Return [X, Y] of the center of cell containing provided text 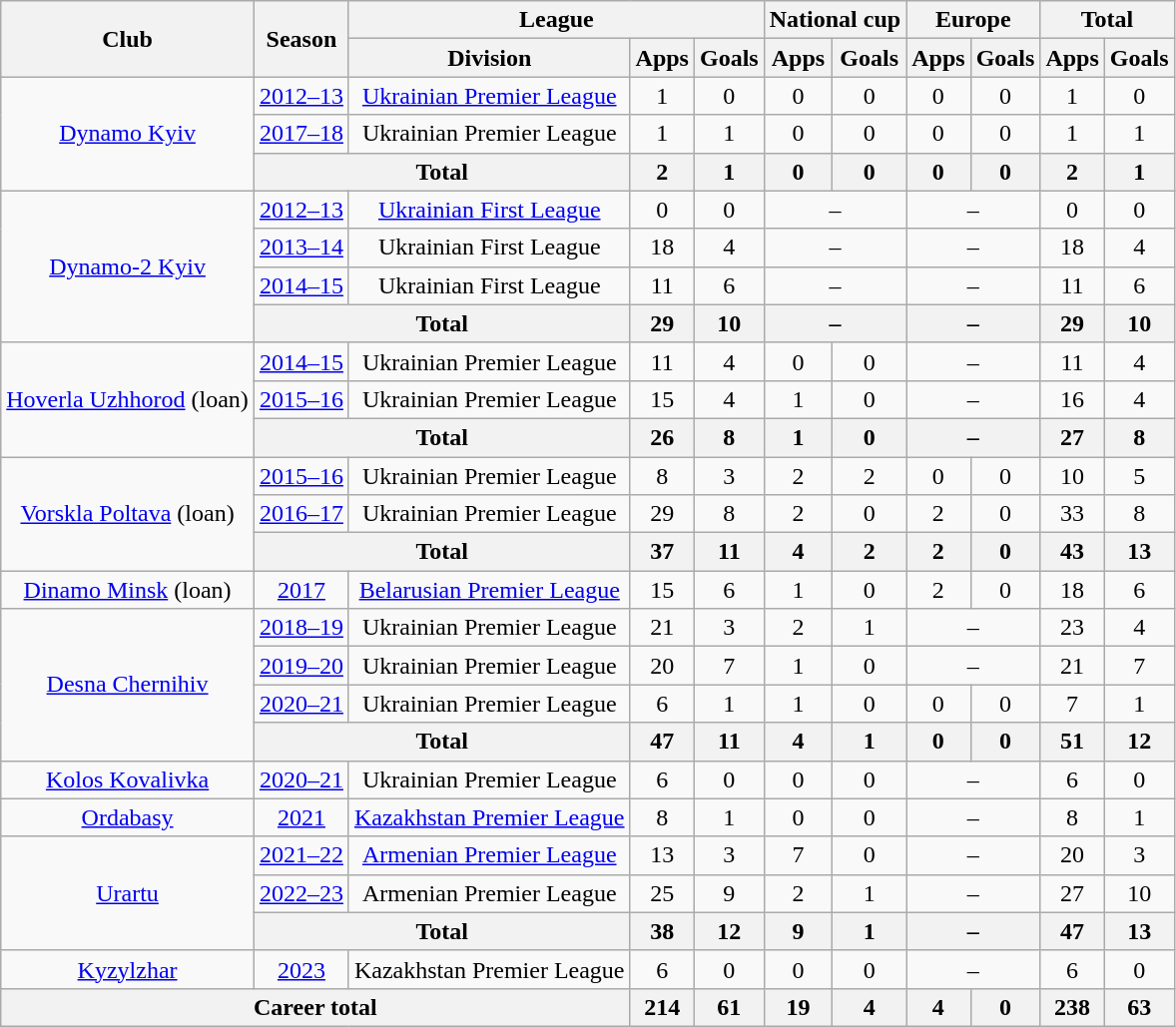
2016–17 [301, 514]
Dinamo Minsk (loan) [128, 590]
2023 [301, 969]
Club [128, 39]
16 [1072, 399]
37 [662, 552]
33 [1072, 514]
51 [1072, 742]
Division [489, 58]
Career total [315, 1007]
2018–19 [301, 628]
Urartu [128, 893]
63 [1139, 1007]
2022–23 [301, 893]
25 [662, 893]
Vorskla Poltava (loan) [128, 514]
26 [662, 437]
Desna Chernihiv [128, 685]
National cup [835, 20]
Hoverla Uzhhorod (loan) [128, 399]
214 [662, 1007]
Dynamo Kyiv [128, 134]
238 [1072, 1007]
2021–22 [301, 855]
Kyzylzhar [128, 969]
61 [729, 1007]
2013–14 [301, 248]
Belarusian Premier League [489, 590]
2019–20 [301, 666]
Kolos Kovalivka [128, 779]
19 [798, 1007]
Dynamo-2 Kyiv [128, 266]
38 [662, 931]
Europe [973, 20]
League [556, 20]
23 [1072, 628]
2017 [301, 590]
Ordabasy [128, 817]
Season [301, 39]
2017–18 [301, 134]
5 [1139, 476]
2021 [301, 817]
43 [1072, 552]
